For the text-containing cell, return its midpoint in [X, Y] coordinate format. 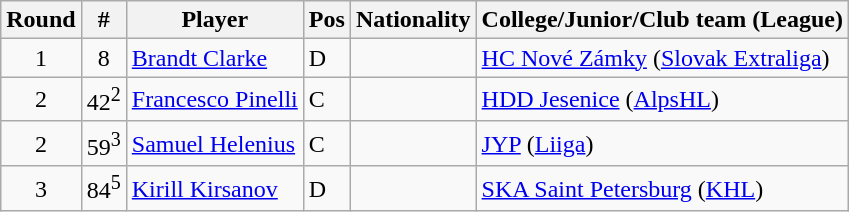
HDD Jesenice (AlpsHL) [662, 100]
8 [104, 58]
Pos [326, 20]
3 [41, 188]
1 [41, 58]
SKA Saint Petersburg (KHL) [662, 188]
Player [214, 20]
Round [41, 20]
422 [104, 100]
Nationality [413, 20]
Samuel Helenius [214, 144]
Kirill Kirsanov [214, 188]
845 [104, 188]
Brandt Clarke [214, 58]
JYP (Liiga) [662, 144]
HC Nové Zámky (Slovak Extraliga) [662, 58]
Francesco Pinelli [214, 100]
593 [104, 144]
College/Junior/Club team (League) [662, 20]
# [104, 20]
